Capture the cell that displays the provided text and extract its [x, y] central coordinate. 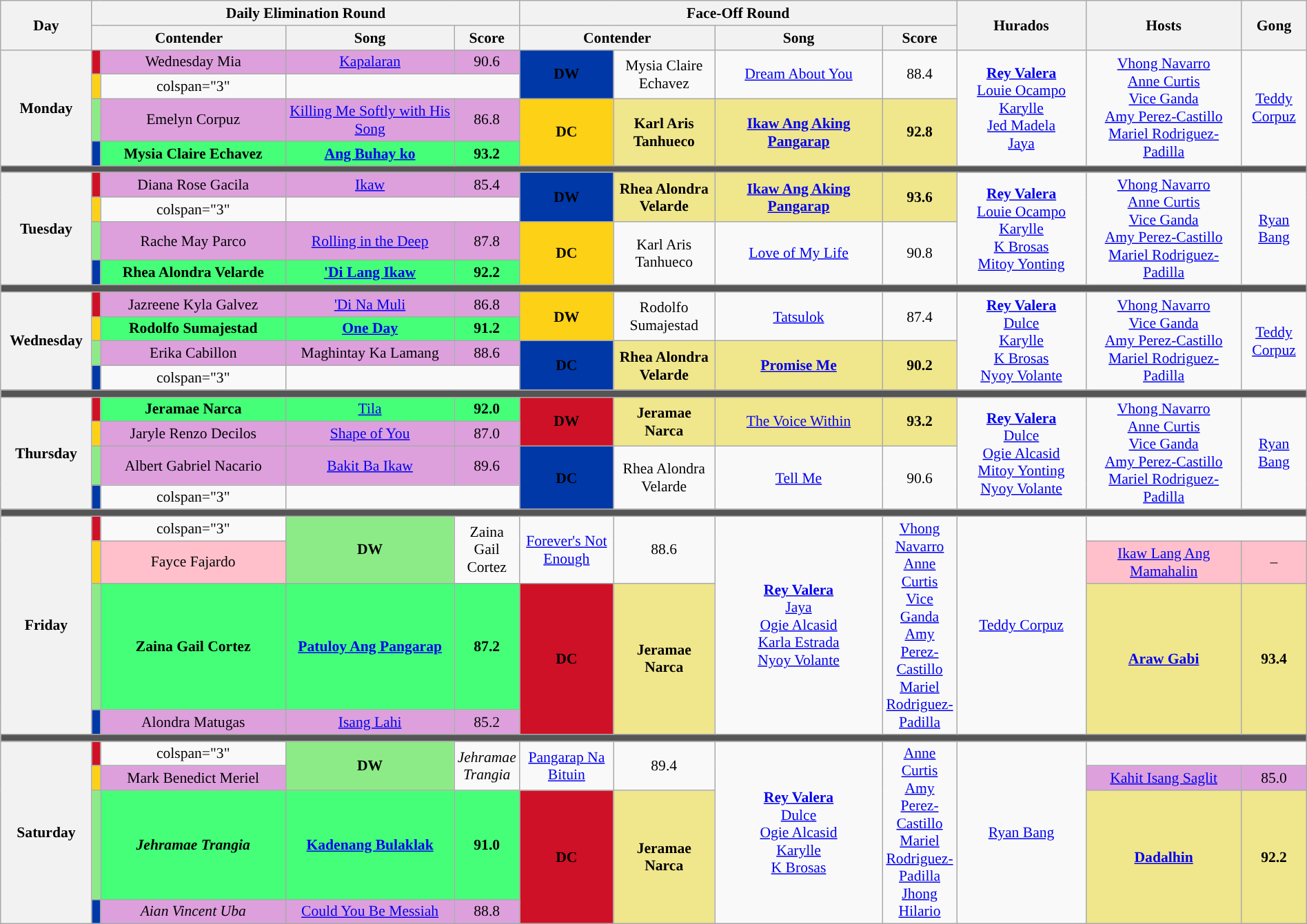
Monday [46, 107]
Rey ValeraDulceKarylleK BrosasNyoy Volante [1022, 341]
Killing Me Softly with His Song [370, 120]
89.4 [665, 766]
90.8 [920, 254]
Tuesday [46, 229]
87.8 [487, 241]
Rache May Parco [193, 241]
93.4 [1274, 659]
85.0 [1274, 779]
Jaryle Renzo Decilos [193, 434]
90.2 [920, 365]
'Di Lang Ikaw [370, 273]
Mark Benedict Meriel [193, 779]
Hosts [1164, 25]
Wednesday Mia [193, 62]
Kahit Isang Saglit [1164, 779]
Araw Gabi [1164, 659]
Erika Cabillon [193, 353]
Rey ValeraDulceOgie AlcasidMitoy YontingNyoy Volante [1022, 453]
Gong [1274, 25]
Kapalaran [370, 62]
Daily Elimination Round [306, 13]
Kadenang Bulaklak [370, 845]
Patuloy Ang Pangarap [370, 646]
Love of My Life [799, 254]
Could You Be Messiah [370, 912]
Face-Off Round [738, 13]
Rey ValeraLouie OcampoKarylleJed MadelaJaya [1022, 107]
91.2 [487, 329]
Ikaw [370, 185]
88.4 [920, 74]
Dadalhin [1164, 857]
Ang Buhay ko [370, 154]
Rey ValeraLouie OcampoKarylleK BrosasMitoy Yonting [1022, 229]
Ikaw Lang Ang Mamahalin [1164, 562]
Shape of You [370, 434]
Wednesday [46, 341]
Albert Gabriel Nacario [193, 466]
87.0 [487, 434]
93.6 [920, 197]
Saturday [46, 832]
88.8 [487, 912]
87.4 [920, 317]
Promise Me [799, 365]
Alondra Matugas [193, 722]
The Voice Within [799, 422]
87.2 [487, 646]
Tila [370, 409]
91.0 [487, 845]
Vhong NavarroVice GandaAmy Perez-CastilloMariel Rodriguez-Padilla [1164, 341]
Friday [46, 626]
– [1274, 562]
Thursday [46, 453]
Dream About You [799, 74]
Fayce Fajardo [193, 562]
Hurados [1022, 25]
Aian Vincent Uba [193, 912]
Rey ValeraJayaOgie AlcasidKarla EstradaNyoy Volante [799, 626]
89.6 [487, 466]
Jazreene Kyla Galvez [193, 305]
Rolling in the Deep [370, 241]
Forever's Not Enough [567, 550]
One Day [370, 329]
'Di Na Muli [370, 305]
Tell Me [799, 478]
Maghintay Ka Lamang [370, 353]
Diana Rose Gacila [193, 185]
85.2 [487, 722]
Emelyn Corpuz [193, 120]
Anne CurtisAmy Perez-CastilloMariel Rodriguez-PadillaJhong Hilario [920, 832]
Isang Lahi [370, 722]
92.0 [487, 409]
Day [46, 25]
Pangarap Na Bituin [567, 766]
85.4 [487, 185]
Rey ValeraDulceOgie AlcasidKarylleK Brosas [799, 832]
Bakit Ba Ikaw [370, 466]
92.8 [920, 132]
Tatsulok [799, 317]
